Provide the (x, y) coordinate of the cell's center where the given text is located.  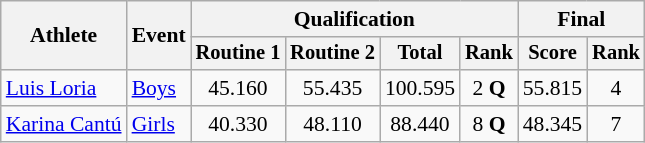
Final (582, 19)
55.815 (552, 88)
8 Q (489, 124)
45.160 (238, 88)
2 Q (489, 88)
Luis Loria (64, 88)
88.440 (420, 124)
48.345 (552, 124)
Karina Cantú (64, 124)
48.110 (332, 124)
Event (159, 36)
100.595 (420, 88)
Routine 1 (238, 54)
Athlete (64, 36)
7 (616, 124)
Boys (159, 88)
4 (616, 88)
Routine 2 (332, 54)
Girls (159, 124)
40.330 (238, 124)
Score (552, 54)
Qualification (354, 19)
Total (420, 54)
55.435 (332, 88)
